Identify which cell holds the provided text, then report its (x, y) central coordinate. 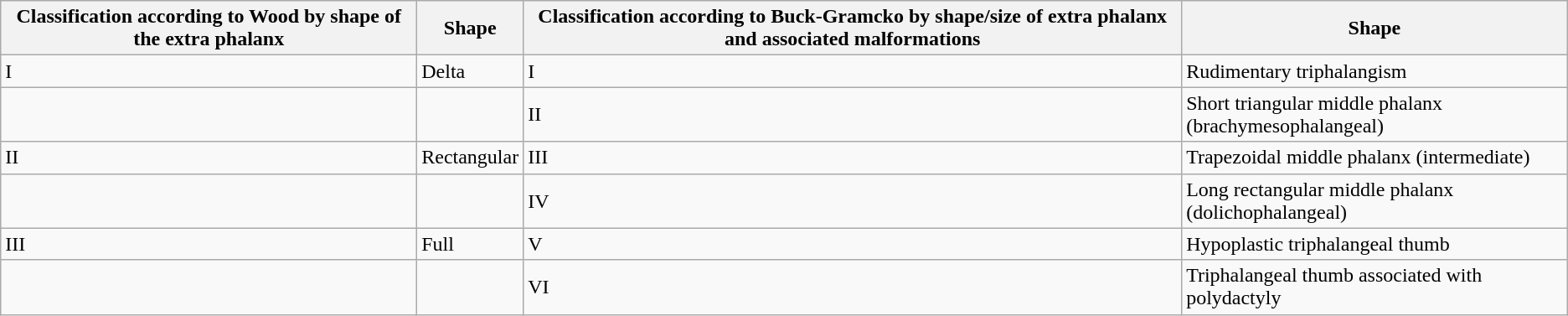
VI (853, 287)
IV (853, 201)
V (853, 244)
Full (471, 244)
Short triangular middle phalanx (brachymesophalangeal) (1375, 114)
Long rectangular middle phalanx (dolichophalangeal) (1375, 201)
Trapezoidal middle phalanx (intermediate) (1375, 158)
Rudimentary triphalangism (1375, 71)
Classification according to Buck-Gramcko by shape/size of extra phalanx and associated malformations (853, 28)
Triphalangeal thumb associated with polydactyly (1375, 287)
Hypoplastic triphalangeal thumb (1375, 244)
Rectangular (471, 158)
Classification according to Wood by shape of the extra phalanx (209, 28)
Delta (471, 71)
